Determine the (X, Y) coordinate at the center of the cell enclosing the given text.  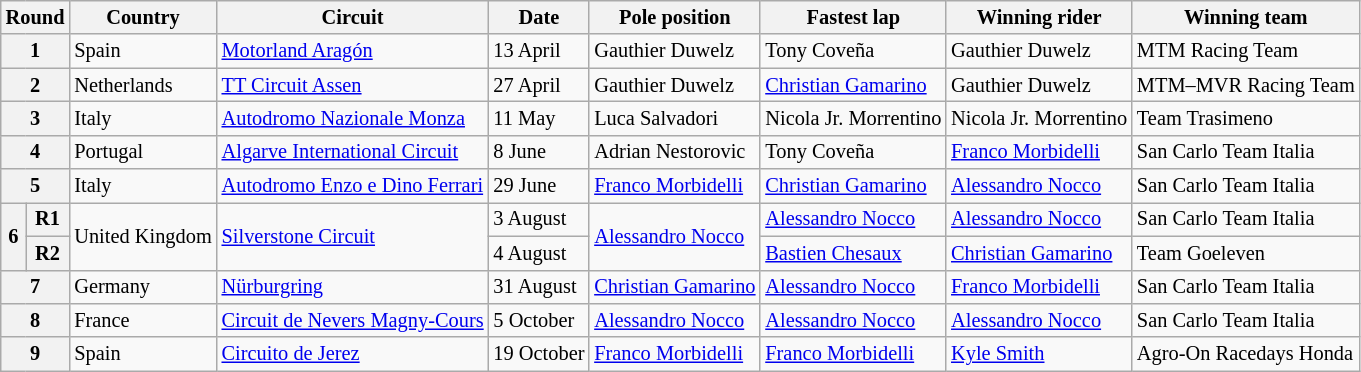
8 June (540, 152)
United Kingdom (142, 236)
Date (540, 17)
1 (36, 51)
Bastien Chesaux (853, 253)
Winning team (1246, 17)
Team Goeleven (1246, 253)
5 (36, 186)
France (142, 320)
R2 (48, 253)
MTM Racing Team (1246, 51)
Autodromo Nazionale Monza (353, 118)
Algarve International Circuit (353, 152)
7 (36, 287)
27 April (540, 85)
2 (36, 85)
MTM–MVR Racing Team (1246, 85)
Circuito de Jerez (353, 354)
3 August (540, 219)
Adrian Nestorovic (674, 152)
6 (14, 236)
Country (142, 17)
Autodromo Enzo e Dino Ferrari (353, 186)
13 April (540, 51)
4 August (540, 253)
19 October (540, 354)
Agro-On Racedays Honda (1246, 354)
3 (36, 118)
31 August (540, 287)
11 May (540, 118)
Pole position (674, 17)
Netherlands (142, 85)
Portugal (142, 152)
Nürburgring (353, 287)
TT Circuit Assen (353, 85)
Germany (142, 287)
Circuit (353, 17)
8 (36, 320)
Motorland Aragón (353, 51)
Fastest lap (853, 17)
Winning rider (1039, 17)
4 (36, 152)
Round (36, 17)
R1 (48, 219)
5 October (540, 320)
29 June (540, 186)
Team Trasimeno (1246, 118)
Kyle Smith (1039, 354)
9 (36, 354)
Circuit de Nevers Magny-Cours (353, 320)
Silverstone Circuit (353, 236)
Luca Salvadori (674, 118)
